Identify which cell holds the provided text, then report its (x, y) central coordinate. 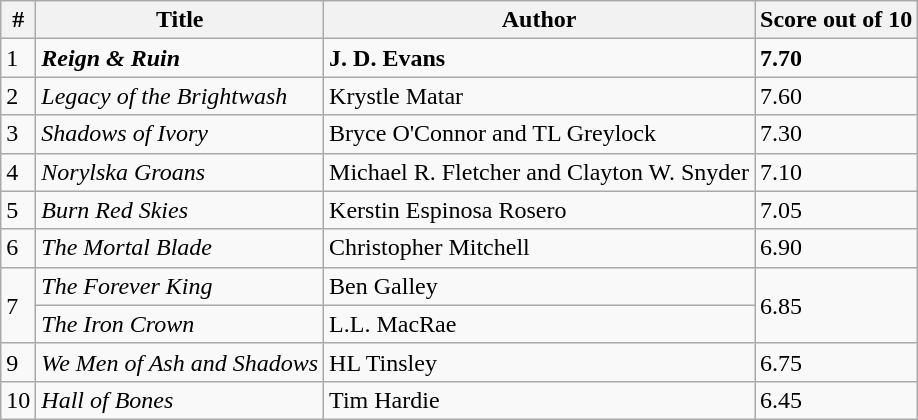
3 (18, 134)
7.10 (836, 172)
We Men of Ash and Shadows (180, 362)
10 (18, 400)
Legacy of the Brightwash (180, 96)
Reign & Ruin (180, 58)
J. D. Evans (540, 58)
Norylska Groans (180, 172)
1 (18, 58)
Score out of 10 (836, 20)
Hall of Bones (180, 400)
Title (180, 20)
Bryce O'Connor and TL Greylock (540, 134)
HL Tinsley (540, 362)
Burn Red Skies (180, 210)
7.60 (836, 96)
6.45 (836, 400)
7.05 (836, 210)
Krystle Matar (540, 96)
7.70 (836, 58)
Michael R. Fletcher and Clayton W. Snyder (540, 172)
2 (18, 96)
6.75 (836, 362)
The Iron Crown (180, 324)
# (18, 20)
4 (18, 172)
L.L. MacRae (540, 324)
6 (18, 248)
Tim Hardie (540, 400)
The Forever King (180, 286)
Shadows of Ivory (180, 134)
7 (18, 305)
7.30 (836, 134)
Christopher Mitchell (540, 248)
6.85 (836, 305)
Author (540, 20)
9 (18, 362)
The Mortal Blade (180, 248)
Ben Galley (540, 286)
5 (18, 210)
6.90 (836, 248)
Kerstin Espinosa Rosero (540, 210)
